Pinpoint the cell where the given text exists, returning its [X, Y] midpoint coordinate. 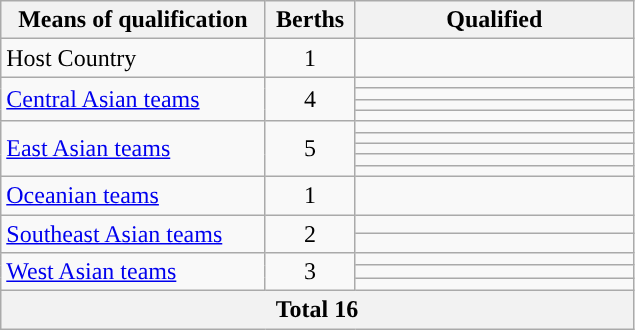
Southeast Asian teams [133, 233]
Total 16 [318, 310]
Host Country [133, 58]
3 [310, 272]
Qualified [494, 20]
Berths [310, 20]
5 [310, 148]
Central Asian teams [133, 99]
2 [310, 233]
Oceanian teams [133, 195]
4 [310, 99]
Means of qualification [133, 20]
East Asian teams [133, 148]
West Asian teams [133, 272]
